Output the [X, Y] coordinate of the center of the cell containing the given text.  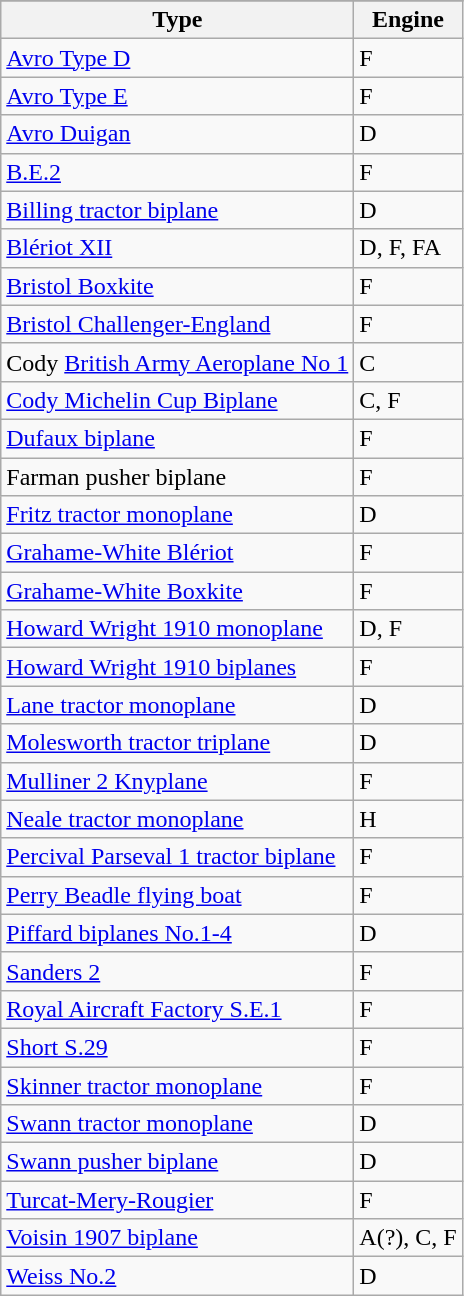
Weiss No.2 [178, 1276]
Mulliner 2 Knyplane [178, 781]
Howard Wright 1910 monoplane [178, 629]
Howard Wright 1910 biplanes [178, 667]
Lane tractor monoplane [178, 705]
Avro Type E [178, 96]
Voisin 1907 biplane [178, 1238]
Bristol Boxkite [178, 286]
C, F [408, 400]
Neale tractor monoplane [178, 819]
Piffard biplanes No.1-4 [178, 933]
A(?), C, F [408, 1238]
Blériot XII [178, 248]
Molesworth tractor triplane [178, 743]
Perry Beadle flying boat [178, 895]
Cody Michelin Cup Biplane [178, 400]
Dufaux biplane [178, 438]
Sanders 2 [178, 971]
Grahame-White Boxkite [178, 591]
Engine [408, 20]
Turcat-Mery-Rougier [178, 1200]
Swann tractor monoplane [178, 1124]
C [408, 362]
Short S.29 [178, 1047]
Cody British Army Aeroplane No 1 [178, 362]
Swann pusher biplane [178, 1162]
Grahame-White Blériot [178, 553]
Bristol Challenger-England [178, 324]
Avro Type D [178, 58]
Royal Aircraft Factory S.E.1 [178, 1009]
Farman pusher biplane [178, 477]
Percival Parseval 1 tractor biplane [178, 857]
B.E.2 [178, 172]
Avro Duigan [178, 134]
D, F, FA [408, 248]
Billing tractor biplane [178, 210]
Fritz tractor monoplane [178, 515]
D, F [408, 629]
Type [178, 20]
H [408, 819]
Skinner tractor monoplane [178, 1085]
